From the cell containing the given text, extract its center point as [x, y] coordinate. 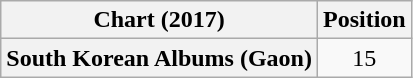
Position [364, 20]
South Korean Albums (Gaon) [160, 58]
15 [364, 58]
Chart (2017) [160, 20]
